Search for the cell housing the specified text and yield its (X, Y) center coordinate. 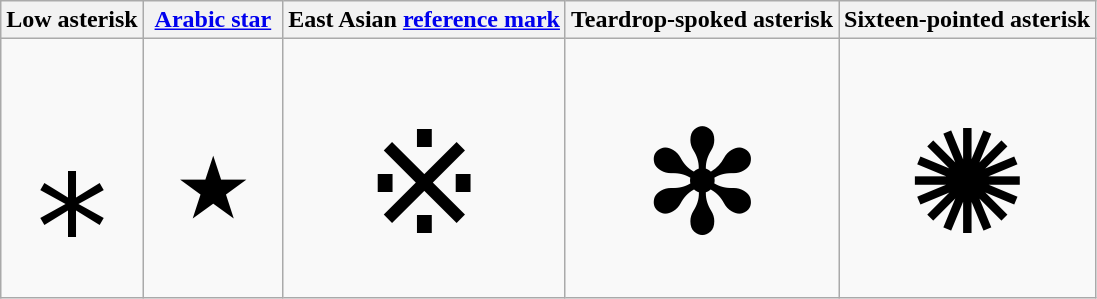
Teardrop-spoked asterisk (702, 20)
※ (424, 169)
Sixteen-pointed asterisk (968, 20)
Arabic star (213, 20)
⁎ (72, 169)
✻ (702, 169)
٭ (213, 169)
✺ (968, 169)
Low asterisk (72, 20)
East Asian reference mark (424, 20)
